Capture the cell that displays the provided text and extract its (x, y) central coordinate. 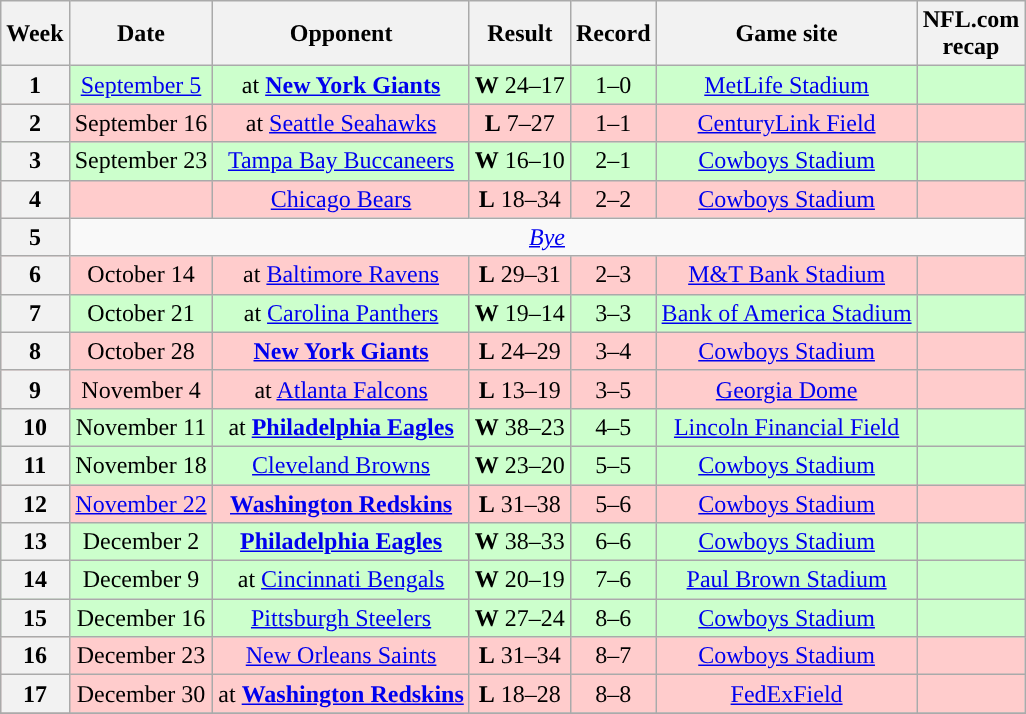
13 (35, 542)
Game site (786, 34)
L 31–38 (520, 503)
Opponent (341, 34)
W 19–14 (520, 313)
10 (35, 427)
L 29–31 (520, 275)
L 24–29 (520, 351)
Chicago Bears (341, 199)
November 22 (141, 503)
3–5 (613, 389)
October 28 (141, 351)
December 9 (141, 580)
3–3 (613, 313)
at Philadelphia Eagles (341, 427)
W 16–10 (520, 161)
September 5 (141, 85)
5–5 (613, 465)
FedExField (786, 694)
5–6 (613, 503)
1–0 (613, 85)
November 4 (141, 389)
at Baltimore Ravens (341, 275)
4 (35, 199)
W 23–20 (520, 465)
3 (35, 161)
8–7 (613, 656)
Result (520, 34)
at Seattle Seahawks (341, 123)
Philadelphia Eagles (341, 542)
L 7–27 (520, 123)
11 (35, 465)
W 24–17 (520, 85)
4–5 (613, 427)
Pittsburgh Steelers (341, 618)
7 (35, 313)
September 23 (141, 161)
6–6 (613, 542)
December 16 (141, 618)
14 (35, 580)
W 27–24 (520, 618)
at Cincinnati Bengals (341, 580)
Lincoln Financial Field (786, 427)
Bank of America Stadium (786, 313)
3–4 (613, 351)
1–1 (613, 123)
Date (141, 34)
Georgia Dome (786, 389)
M&T Bank Stadium (786, 275)
12 (35, 503)
at Atlanta Falcons (341, 389)
17 (35, 694)
December 2 (141, 542)
at New York Giants (341, 85)
CenturyLink Field (786, 123)
L 18–28 (520, 694)
7–6 (613, 580)
8 (35, 351)
New York Giants (341, 351)
W 38–23 (520, 427)
6 (35, 275)
Bye (547, 237)
December 30 (141, 694)
1 (35, 85)
15 (35, 618)
2–3 (613, 275)
L 31–34 (520, 656)
2 (35, 123)
October 21 (141, 313)
L 18–34 (520, 199)
W 38–33 (520, 542)
NFL.comrecap (971, 34)
Paul Brown Stadium (786, 580)
Washington Redskins (341, 503)
November 11 (141, 427)
October 14 (141, 275)
16 (35, 656)
MetLife Stadium (786, 85)
8–6 (613, 618)
at Carolina Panthers (341, 313)
New Orleans Saints (341, 656)
December 23 (141, 656)
2–1 (613, 161)
W 20–19 (520, 580)
9 (35, 389)
Week (35, 34)
2–2 (613, 199)
Record (613, 34)
Tampa Bay Buccaneers (341, 161)
at Washington Redskins (341, 694)
5 (35, 237)
Cleveland Browns (341, 465)
L 13–19 (520, 389)
September 16 (141, 123)
8–8 (613, 694)
November 18 (141, 465)
